Pinpoint the cell where the given text exists, returning its [X, Y] midpoint coordinate. 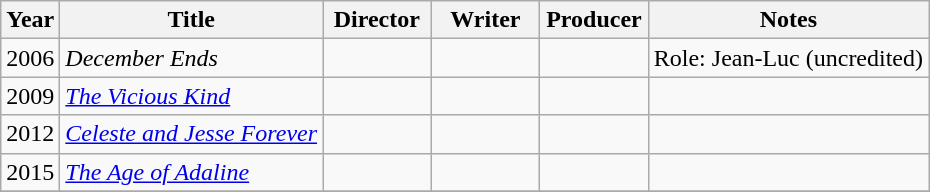
2009 [30, 96]
The Age of Adaline [192, 172]
2015 [30, 172]
Role: Jean-Luc (uncredited) [788, 58]
Celeste and Jesse Forever [192, 134]
Director [378, 20]
Notes [788, 20]
The Vicious Kind [192, 96]
2006 [30, 58]
Title [192, 20]
Writer [486, 20]
2012 [30, 134]
December Ends [192, 58]
Producer [594, 20]
Year [30, 20]
